Return the [x, y] coordinate for the center point of the cell that contains the specified text.  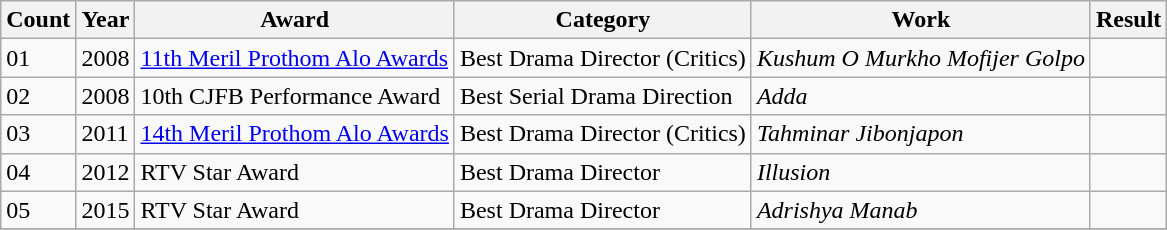
Kushum O Murkho Mofijer Golpo [920, 58]
01 [38, 58]
Adrishya Manab [920, 210]
Year [106, 20]
11th Meril Prothom Alo Awards [295, 58]
Award [295, 20]
Best Serial Drama Direction [602, 96]
2012 [106, 172]
04 [38, 172]
Tahminar Jibonjapon [920, 134]
03 [38, 134]
Count [38, 20]
2015 [106, 210]
Illusion [920, 172]
05 [38, 210]
02 [38, 96]
Adda [920, 96]
Category [602, 20]
2011 [106, 134]
Work [920, 20]
10th CJFB Performance Award [295, 96]
Result [1128, 20]
14th Meril Prothom Alo Awards [295, 134]
